Search for the cell housing the specified text and yield its [x, y] center coordinate. 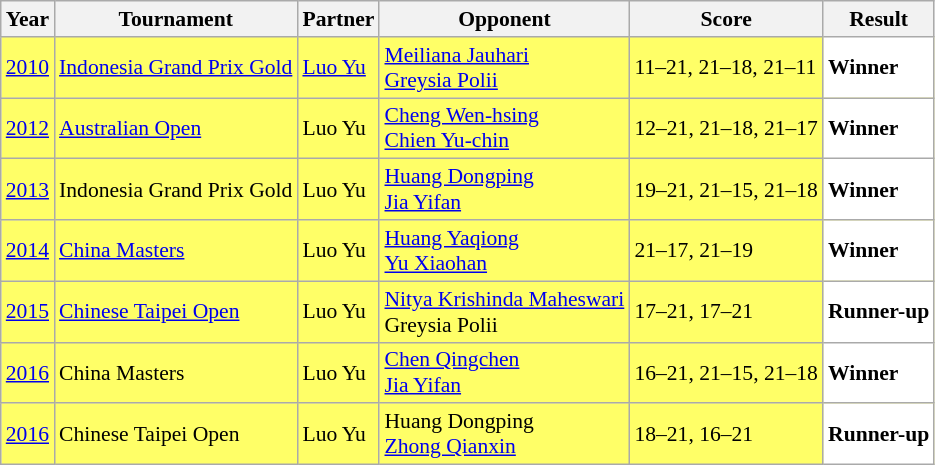
2013 [28, 190]
Opponent [504, 19]
2010 [28, 68]
19–21, 21–15, 21–18 [726, 190]
Cheng Wen-hsing Chien Yu-chin [504, 128]
Huang Yaqiong Yu Xiaohan [504, 250]
21–17, 21–19 [726, 250]
2014 [28, 250]
Result [878, 19]
Year [28, 19]
11–21, 21–18, 21–11 [726, 68]
Chen Qingchen Jia Yifan [504, 372]
Partner [338, 19]
18–21, 16–21 [726, 434]
2015 [28, 312]
12–21, 21–18, 21–17 [726, 128]
Huang Dongping Jia Yifan [504, 190]
Tournament [176, 19]
Australian Open [176, 128]
Nitya Krishinda Maheswari Greysia Polii [504, 312]
Meiliana Jauhari Greysia Polii [504, 68]
2012 [28, 128]
17–21, 17–21 [726, 312]
Score [726, 19]
16–21, 21–15, 21–18 [726, 372]
Huang Dongping Zhong Qianxin [504, 434]
